Extract the (x, y) coordinate from the center of the cell holding the provided text.  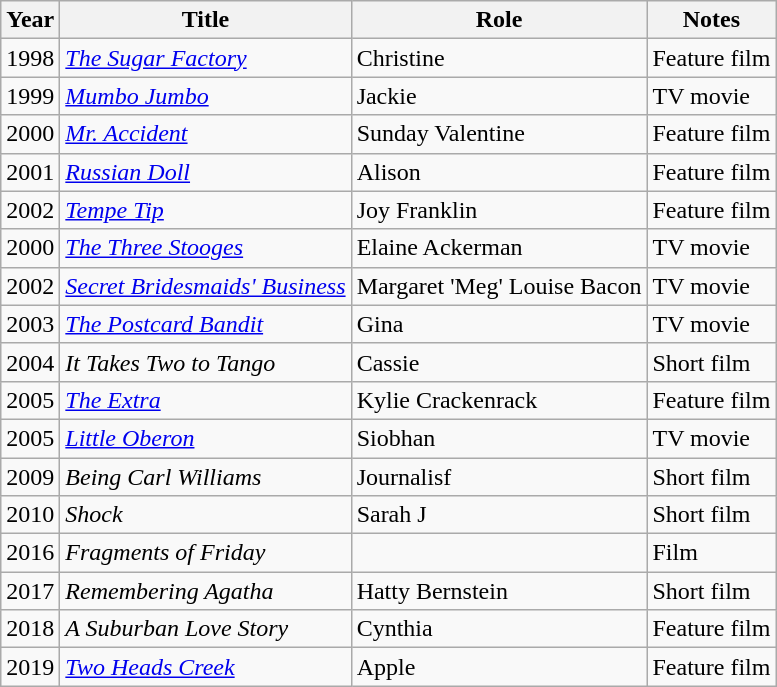
The Extra (206, 400)
Film (712, 553)
The Sugar Factory (206, 58)
Notes (712, 20)
Elaine Ackerman (499, 248)
The Three Stooges (206, 248)
A Suburban Love Story (206, 629)
Mr. Accident (206, 134)
Journalisf (499, 477)
Two Heads Creek (206, 667)
Jackie (499, 96)
1999 (30, 96)
Title (206, 20)
Secret Bridesmaids' Business (206, 286)
Tempe Tip (206, 210)
Kylie Crackenrack (499, 400)
Russian Doll (206, 172)
Sunday Valentine (499, 134)
Margaret 'Meg' Louise Bacon (499, 286)
2019 (30, 667)
The Postcard Bandit (206, 324)
Apple (499, 667)
2018 (30, 629)
2017 (30, 591)
Mumbo Jumbo (206, 96)
Cassie (499, 362)
Role (499, 20)
2004 (30, 362)
Being Carl Williams (206, 477)
Cynthia (499, 629)
Year (30, 20)
Christine (499, 58)
Siobhan (499, 438)
Joy Franklin (499, 210)
It Takes Two to Tango (206, 362)
Sarah J (499, 515)
2003 (30, 324)
2016 (30, 553)
2001 (30, 172)
Hatty Bernstein (499, 591)
1998 (30, 58)
2009 (30, 477)
2010 (30, 515)
Fragments of Friday (206, 553)
Gina (499, 324)
Little Oberon (206, 438)
Remembering Agatha (206, 591)
Shock (206, 515)
Alison (499, 172)
